For the text-containing cell, return its midpoint in [x, y] coordinate format. 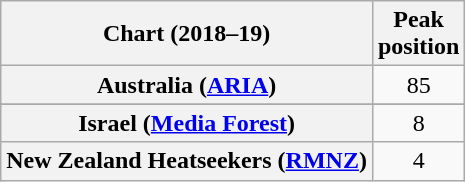
Peakposition [418, 34]
New Zealand Heatseekers (RMNZ) [187, 161]
Israel (Media Forest) [187, 123]
Australia (ARIA) [187, 85]
8 [418, 123]
Chart (2018–19) [187, 34]
85 [418, 85]
4 [418, 161]
